Capture the cell that displays the provided text and extract its (X, Y) central coordinate. 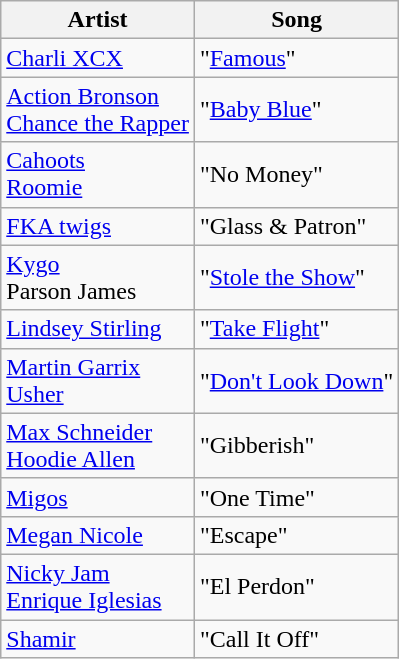
"Call It Off" (296, 639)
Megan Nicole (98, 535)
Song (296, 20)
"Stole the Show" (296, 278)
CahootsRoomie (98, 174)
"El Perdon" (296, 586)
"Glass & Patron" (296, 226)
"Baby Blue" (296, 110)
FKA twigs (98, 226)
Max SchneiderHoodie Allen (98, 446)
Charli XCX (98, 58)
Action BronsonChance the Rapper (98, 110)
"Famous" (296, 58)
Artist (98, 20)
"Don't Look Down" (296, 380)
Shamir (98, 639)
"Escape" (296, 535)
KygoParson James (98, 278)
"One Time" (296, 497)
"Gibberish" (296, 446)
"No Money" (296, 174)
Lindsey Stirling (98, 329)
Nicky JamEnrique Iglesias (98, 586)
Martin GarrixUsher (98, 380)
"Take Flight" (296, 329)
Migos (98, 497)
